Return (X, Y) of the center of cell containing provided text 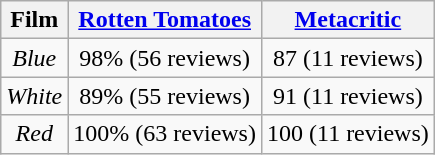
91 (11 reviews) (348, 96)
87 (11 reviews) (348, 58)
100% (63 reviews) (165, 134)
89% (55 reviews) (165, 96)
98% (56 reviews) (165, 58)
Red (34, 134)
Film (34, 20)
Blue (34, 58)
Rotten Tomatoes (165, 20)
100 (11 reviews) (348, 134)
White (34, 96)
Metacritic (348, 20)
